For the text-containing cell, return its midpoint in (X, Y) coordinate format. 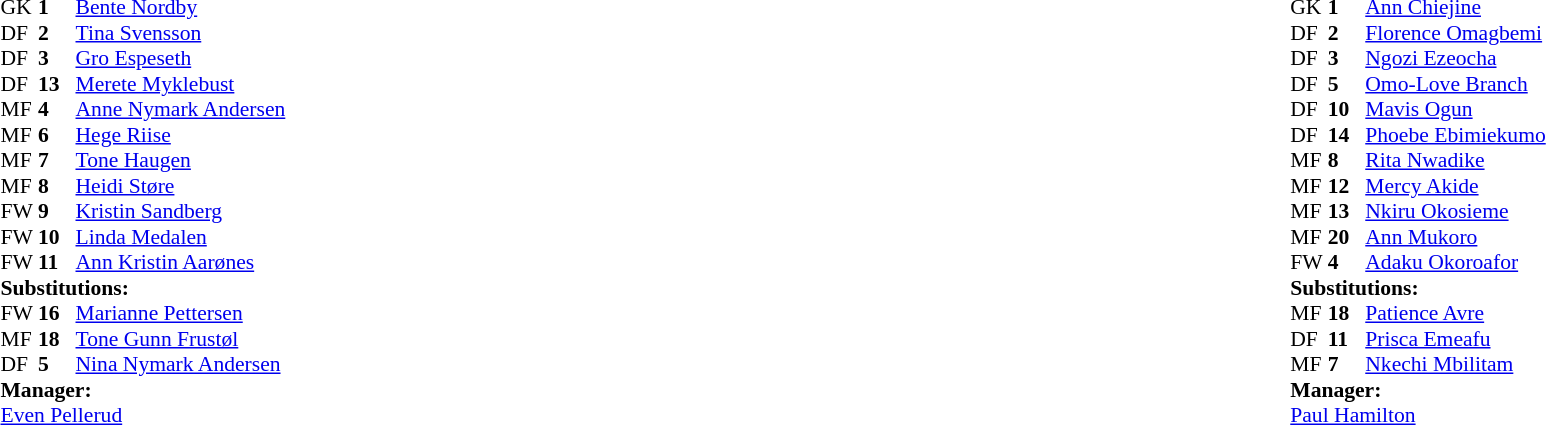
Mercy Akide (1455, 186)
9 (57, 211)
20 (1347, 237)
Patience Avre (1455, 313)
Hege Riise (181, 135)
Anne Nymark Andersen (181, 109)
Prisca Emeafu (1455, 339)
Ann Kristin Aarønes (181, 263)
Phoebe Ebimiekumo (1455, 135)
Florence Omagbemi (1455, 33)
Omo-Love Branch (1455, 84)
Tone Gunn Frustøl (181, 339)
Kristin Sandberg (181, 211)
Ngozi Ezeocha (1455, 59)
Heidi Støre (181, 186)
Marianne Pettersen (181, 313)
Merete Myklebust (181, 84)
Tone Haugen (181, 161)
Gro Espeseth (181, 59)
14 (1347, 135)
16 (57, 313)
Nkechi Mbilitam (1455, 365)
Mavis Ogun (1455, 109)
12 (1347, 186)
Nina Nymark Andersen (181, 365)
Adaku Okoroafor (1455, 263)
Linda Medalen (181, 237)
Rita Nwadike (1455, 161)
6 (57, 135)
Nkiru Okosieme (1455, 211)
Tina Svensson (181, 33)
Ann Mukoro (1455, 237)
